Output the (x, y) coordinate of the center of the cell containing the given text.  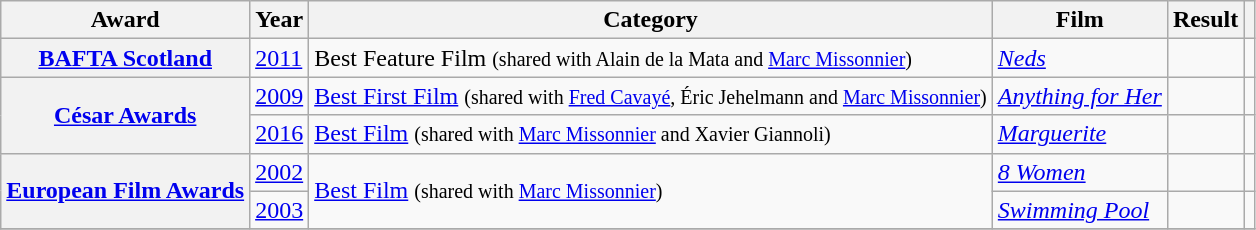
BAFTA Scotland (126, 58)
2009 (280, 96)
Award (126, 20)
Best Feature Film (shared with Alain de la Mata and Marc Missonnier) (651, 58)
8 Women (1080, 172)
Result (1205, 20)
Year (280, 20)
Best Film (shared with Marc Missonnier) (651, 191)
European Film Awards (126, 191)
Category (651, 20)
Best Film (shared with Marc Missonnier and Xavier Giannoli) (651, 134)
2002 (280, 172)
2003 (280, 210)
César Awards (126, 115)
Best First Film (shared with Fred Cavayé, Éric Jehelmann and Marc Missonnier) (651, 96)
Neds (1080, 58)
2016 (280, 134)
Film (1080, 20)
Marguerite (1080, 134)
Swimming Pool (1080, 210)
Anything for Her (1080, 96)
2011 (280, 58)
